Pinpoint the cell where the given text exists, returning its [X, Y] midpoint coordinate. 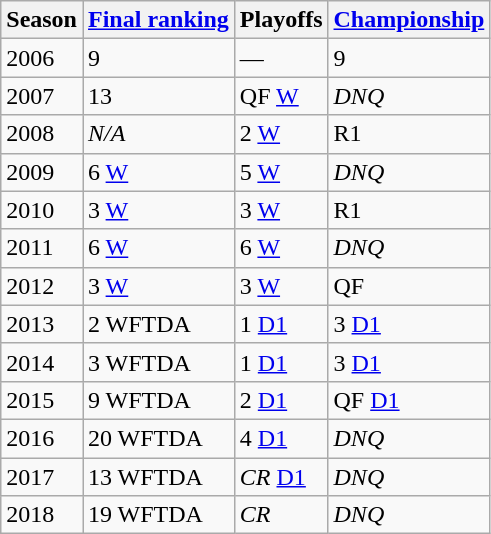
2 WFTDA [158, 324]
CR D1 [281, 477]
CR [281, 515]
4 D1 [281, 438]
2017 [42, 477]
2 W [281, 134]
N/A [158, 134]
13 [158, 96]
2013 [42, 324]
Final ranking [158, 20]
QF W [281, 96]
2006 [42, 58]
2012 [42, 286]
2014 [42, 362]
2008 [42, 134]
2016 [42, 438]
2 D1 [281, 400]
13 WFTDA [158, 477]
19 WFTDA [158, 515]
2010 [42, 210]
20 WFTDA [158, 438]
3 WFTDA [158, 362]
2015 [42, 400]
— [281, 58]
9 WFTDA [158, 400]
5 W [281, 172]
Season [42, 20]
2018 [42, 515]
2009 [42, 172]
QF [409, 286]
Playoffs [281, 20]
2007 [42, 96]
QF D1 [409, 400]
Championship [409, 20]
2011 [42, 248]
